Output the (X, Y) coordinate of the center of the cell containing the given text.  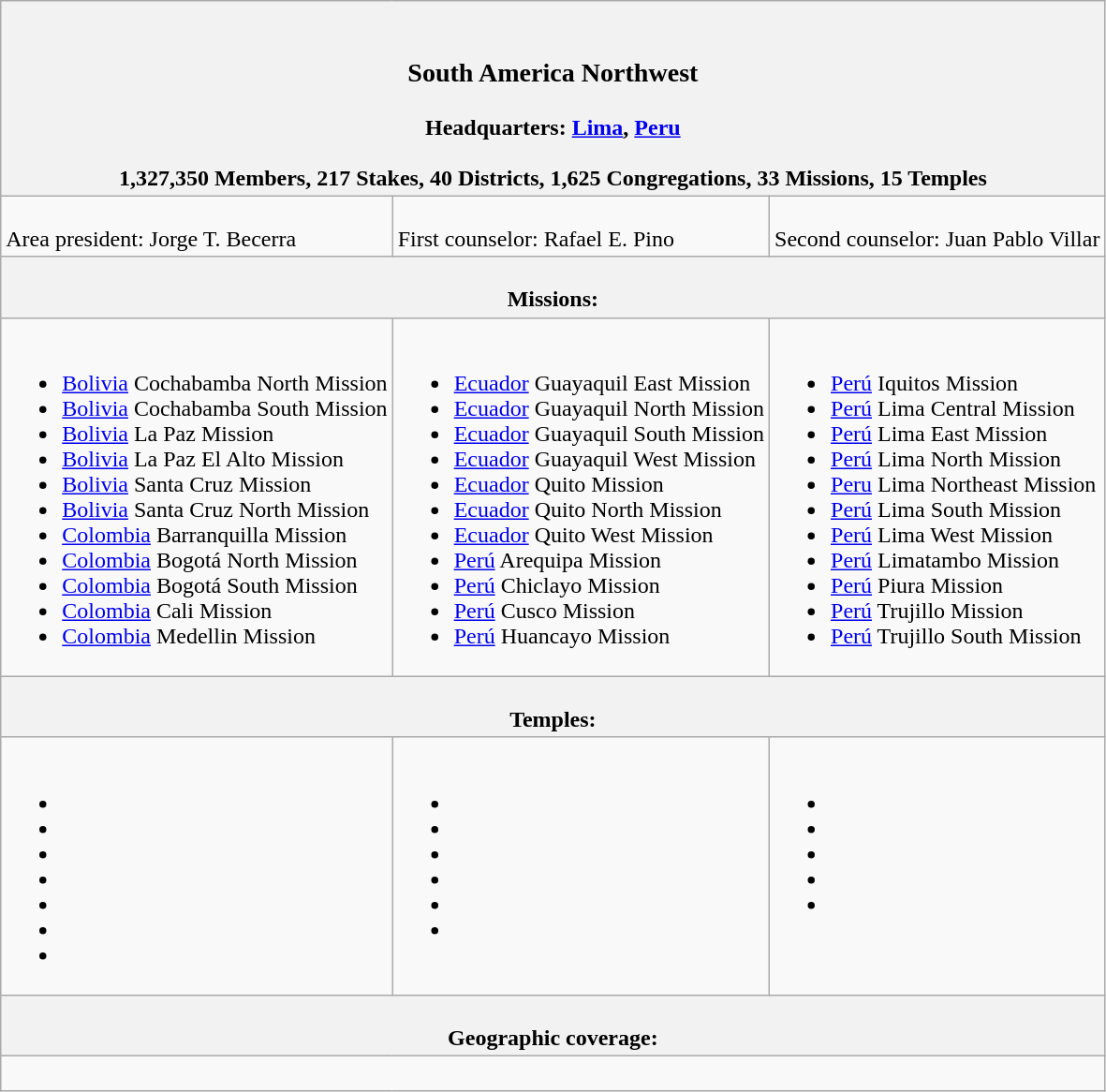
First counselor: Rafael E. Pino (581, 227)
South America NorthwestHeadquarters: Lima, Peru1,327,350 Members, 217 Stakes, 40 Districts, 1,625 Congregations, 33 Missions, 15 Temples (553, 98)
Missions: (553, 287)
Geographic coverage: (553, 1025)
Second counselor: Juan Pablo Villar (937, 227)
Temples: (553, 706)
Area president: Jorge T. Becerra (197, 227)
